Return the (x, y) coordinate for the center point of the cell that contains the specified text.  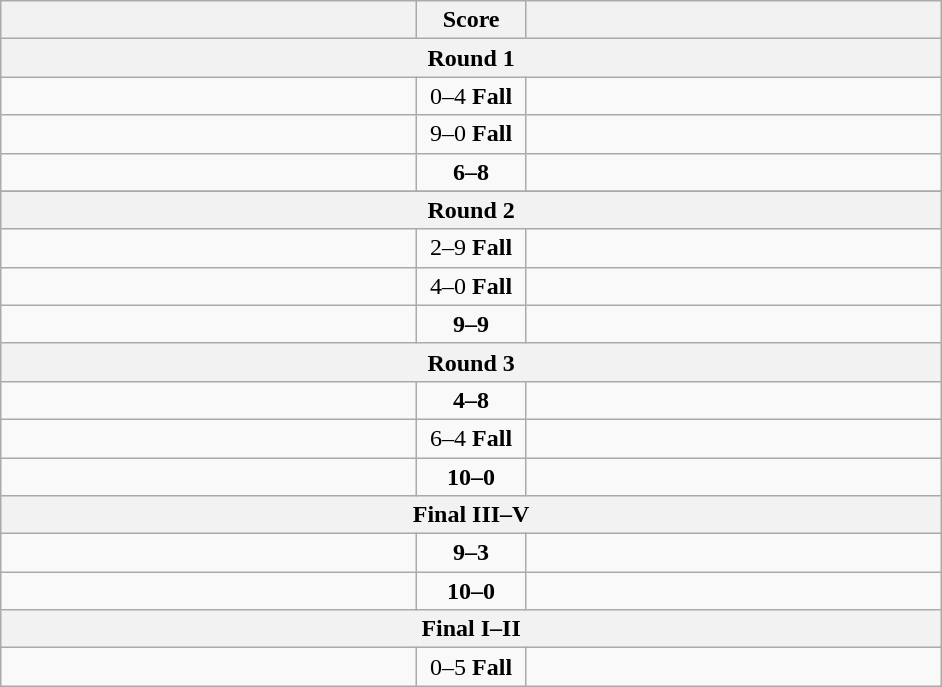
Round 2 (472, 210)
2–9 Fall (472, 248)
4–8 (472, 400)
Score (472, 20)
Round 1 (472, 58)
0–5 Fall (472, 667)
9–3 (472, 553)
9–0 Fall (472, 134)
0–4 Fall (472, 96)
Final III–V (472, 515)
Final I–II (472, 629)
6–4 Fall (472, 438)
4–0 Fall (472, 286)
Round 3 (472, 362)
9–9 (472, 324)
6–8 (472, 172)
